Scan for the cell matching the given text and deliver its (X, Y) coordinate at center. 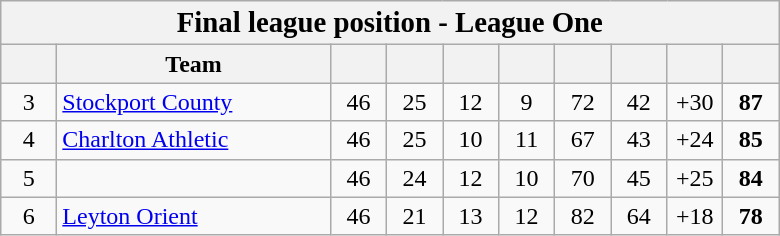
42 (639, 102)
72 (583, 102)
Final league position - League One (390, 23)
78 (751, 216)
85 (751, 140)
Team (194, 64)
21 (414, 216)
+30 (695, 102)
82 (583, 216)
Stockport County (194, 102)
3 (29, 102)
67 (583, 140)
+18 (695, 216)
64 (639, 216)
+24 (695, 140)
+25 (695, 178)
5 (29, 178)
84 (751, 178)
11 (527, 140)
45 (639, 178)
9 (527, 102)
87 (751, 102)
43 (639, 140)
Charlton Athletic (194, 140)
70 (583, 178)
6 (29, 216)
4 (29, 140)
Leyton Orient (194, 216)
24 (414, 178)
13 (470, 216)
